Extract the [X, Y] coordinate from the center of the cell holding the provided text.  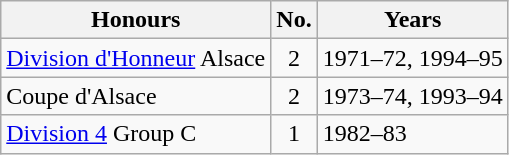
Honours [136, 20]
No. [294, 20]
Division d'Honneur Alsace [136, 58]
1973–74, 1993–94 [412, 96]
Division 4 Group C [136, 134]
1 [294, 134]
1971–72, 1994–95 [412, 58]
Years [412, 20]
Coupe d'Alsace [136, 96]
1982–83 [412, 134]
